Search for the cell housing the specified text and yield its (x, y) center coordinate. 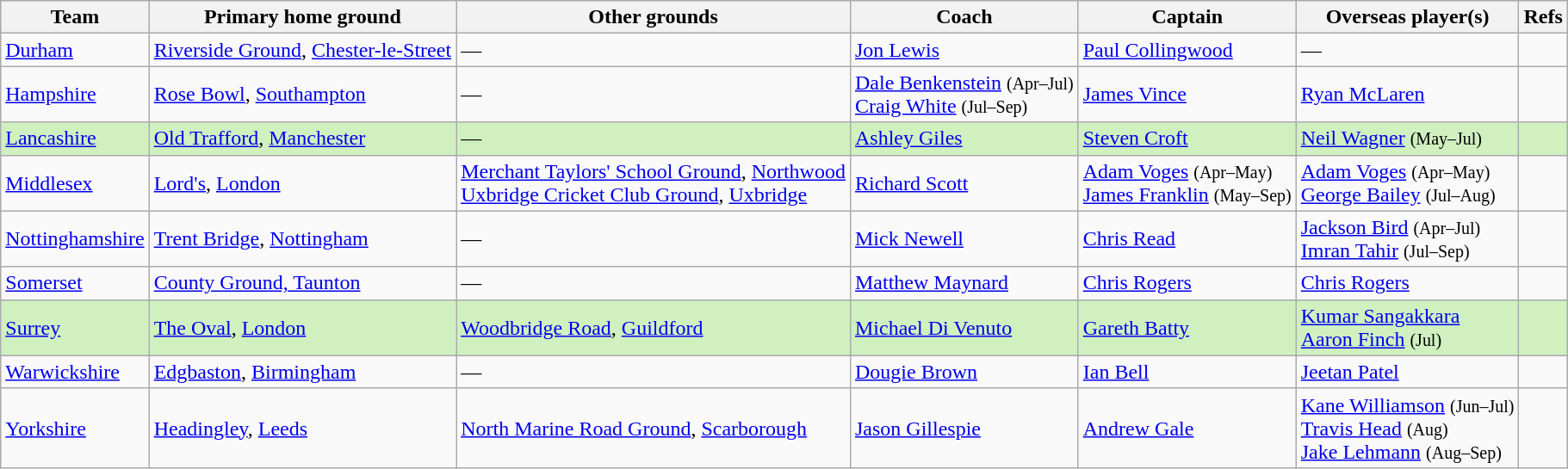
Captain (1187, 17)
Nottinghamshire (75, 239)
Overseas player(s) (1407, 17)
Edgbaston, Birmingham (302, 372)
Mick Newell (964, 239)
Kane Williamson (Jun–Jul) Travis Head (Aug) Jake Lehmann (Aug–Sep) (1407, 428)
North Marine Road Ground, Scarborough (654, 428)
Team (75, 17)
Lancashire (75, 139)
Refs (1543, 17)
Ryan McLaren (1407, 95)
Jon Lewis (964, 50)
County Ground, Taunton (302, 283)
Coach (964, 17)
Andrew Gale (1187, 428)
Other grounds (654, 17)
Adam Voges (Apr–May) George Bailey (Jul–Aug) (1407, 182)
Woodbridge Road, Guildford (654, 327)
Neil Wagner (May–Jul) (1407, 139)
Michael Di Venuto (964, 327)
Yorkshire (75, 428)
Jeetan Patel (1407, 372)
James Vince (1187, 95)
Riverside Ground, Chester-le-Street (302, 50)
Somerset (75, 283)
Hampshire (75, 95)
Adam Voges (Apr–May) James Franklin (May–Sep) (1187, 182)
Lord's, London (302, 182)
Middlesex (75, 182)
Jason Gillespie (964, 428)
The Oval, London (302, 327)
Chris Read (1187, 239)
Richard Scott (964, 182)
Ian Bell (1187, 372)
Durham (75, 50)
Ashley Giles (964, 139)
Matthew Maynard (964, 283)
Steven Croft (1187, 139)
Merchant Taylors' School Ground, NorthwoodUxbridge Cricket Club Ground, Uxbridge (654, 182)
Surrey (75, 327)
Trent Bridge, Nottingham (302, 239)
Paul Collingwood (1187, 50)
Kumar Sangakkara Aaron Finch (Jul) (1407, 327)
Rose Bowl, Southampton (302, 95)
Headingley, Leeds (302, 428)
Gareth Batty (1187, 327)
Dougie Brown (964, 372)
Primary home ground (302, 17)
Dale Benkenstein (Apr–Jul) Craig White (Jul–Sep) (964, 95)
Jackson Bird (Apr–Jul) Imran Tahir (Jul–Sep) (1407, 239)
Warwickshire (75, 372)
Old Trafford, Manchester (302, 139)
